Extract the (X, Y) coordinate from the center of the cell holding the provided text.  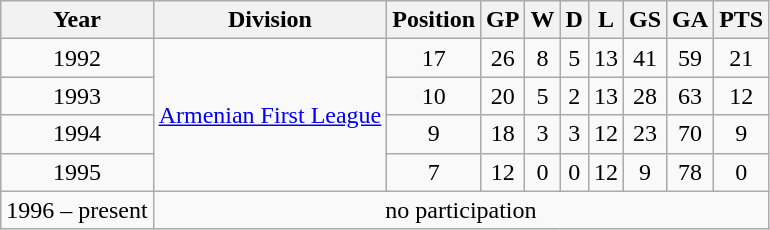
1993 (77, 96)
1996 – present (77, 210)
1995 (77, 172)
Year (77, 20)
26 (503, 58)
59 (690, 58)
70 (690, 134)
18 (503, 134)
Division (270, 20)
1992 (77, 58)
Armenian First League (270, 115)
78 (690, 172)
GA (690, 20)
2 (574, 96)
20 (503, 96)
D (574, 20)
L (606, 20)
21 (742, 58)
PTS (742, 20)
10 (434, 96)
17 (434, 58)
no participation (461, 210)
8 (542, 58)
GP (503, 20)
28 (644, 96)
23 (644, 134)
Position (434, 20)
W (542, 20)
63 (690, 96)
7 (434, 172)
41 (644, 58)
GS (644, 20)
1994 (77, 134)
